Return (X, Y) of the center of cell containing provided text 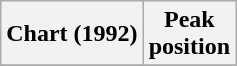
Chart (1992) (72, 34)
Peakposition (189, 34)
